For the text-containing cell, return its midpoint in [X, Y] coordinate format. 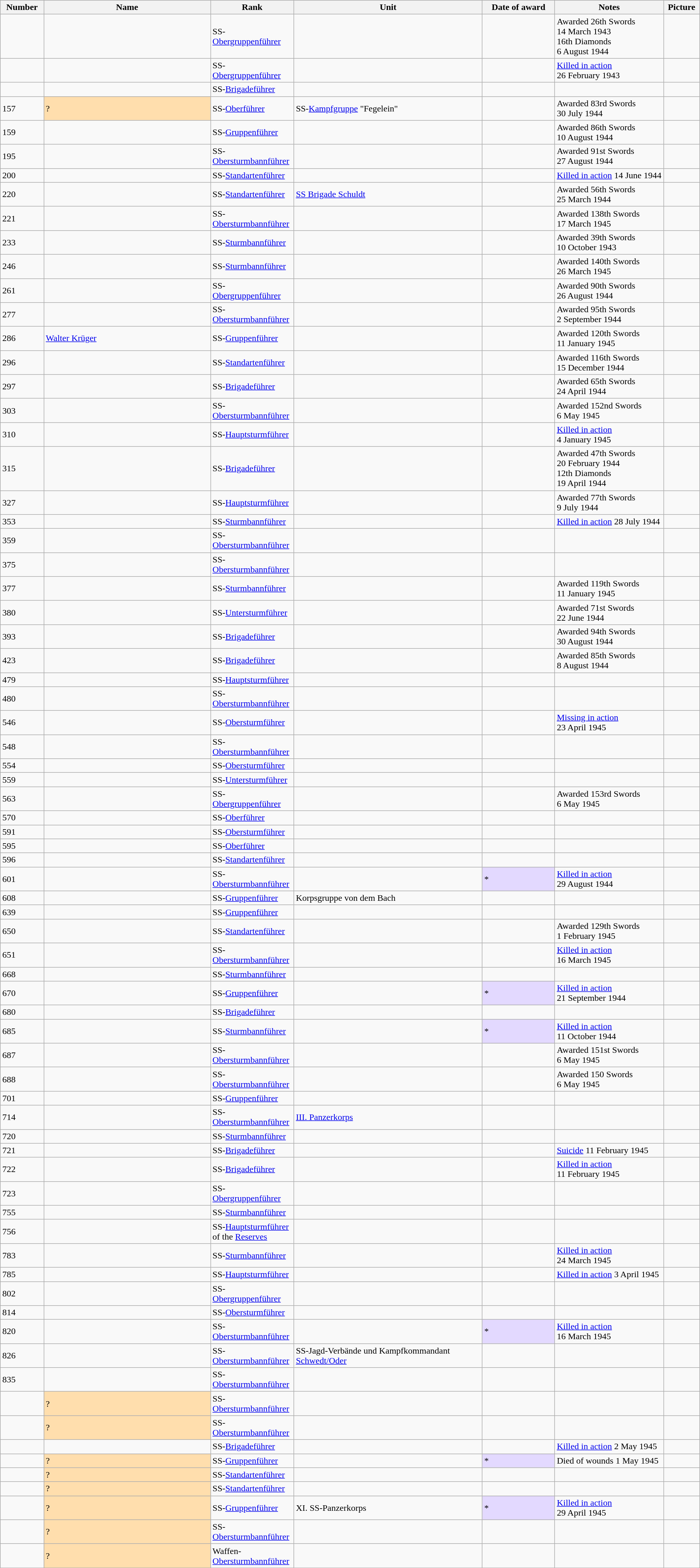
157 [22, 108]
Awarded 39th Swords 10 October 1943 [609, 242]
Missing in action 23 April 1945 [609, 723]
Picture [682, 7]
685 [22, 1031]
Awarded 85th Swords 8 August 1944 [609, 661]
608 [22, 898]
Rank [252, 7]
Walter Krüger [127, 339]
SS-Jagd-Verbände und Kampfkommandant Schwedt/Oder [388, 1356]
570 [22, 818]
III. Panzerkorps [388, 1117]
Killed in action 11 February 1945 [609, 1169]
Waffen-Obersturmbannführer [252, 1556]
Awarded 77th Swords 9 July 1944 [609, 503]
SS Brigade Schuldt [388, 194]
Awarded 151st Swords 6 May 1945 [609, 1055]
303 [22, 410]
Suicide 11 February 1945 [609, 1150]
423 [22, 661]
Killed in action 4 January 1945 [609, 435]
688 [22, 1079]
721 [22, 1150]
Killed in action 21 September 1944 [609, 993]
756 [22, 1231]
723 [22, 1193]
Awarded 94th Swords 30 August 1944 [609, 636]
Killed in action 14 June 1944 [609, 175]
563 [22, 799]
601 [22, 879]
687 [22, 1055]
380 [22, 613]
701 [22, 1098]
315 [22, 469]
Awarded 153rd Swords 6 May 1945 [609, 799]
SS-Kampfgruppe "Fegelein" [388, 108]
595 [22, 846]
Awarded 119th Swords 11 January 1945 [609, 588]
286 [22, 339]
233 [22, 242]
546 [22, 723]
Killed in action 29 August 1944 [609, 879]
261 [22, 290]
668 [22, 974]
393 [22, 636]
722 [22, 1169]
Killed in action 29 April 1945 [609, 1508]
XI. SS-Panzerkorps [388, 1508]
783 [22, 1255]
Died of wounds 1 May 1945 [609, 1461]
554 [22, 766]
195 [22, 156]
651 [22, 955]
Awarded 26th Swords 14 March 194316th Diamonds 6 August 1944 [609, 36]
SS-Hauptsturmführer of the Reserves [252, 1231]
Killed in action 24 March 1945 [609, 1255]
221 [22, 218]
353 [22, 521]
Notes [609, 7]
310 [22, 435]
Awarded 120th Swords 11 January 1945 [609, 339]
755 [22, 1212]
559 [22, 780]
720 [22, 1136]
Awarded 83rd Swords 30 July 1944 [609, 108]
Killed in action 3 April 1945 [609, 1274]
Name [127, 7]
375 [22, 565]
Awarded 91st Swords 27 August 1944 [609, 156]
548 [22, 747]
Awarded 95th Swords 2 September 1944 [609, 314]
802 [22, 1293]
327 [22, 503]
Awarded 129th Swords 1 February 1945 [609, 931]
Awarded 47th Swords 20 February 194412th Diamonds 19 April 1944 [609, 469]
820 [22, 1331]
Awarded 71st Swords 22 June 1944 [609, 613]
826 [22, 1356]
277 [22, 314]
596 [22, 860]
670 [22, 993]
Killed in action 26 February 1943 [609, 70]
Killed in action 2 May 1945 [609, 1447]
591 [22, 832]
Awarded 116th Swords 15 December 1944 [609, 362]
Korpsgruppe von dem Bach [388, 898]
Awarded 65th Swords 24 April 1944 [609, 387]
835 [22, 1379]
Awarded 138th Swords 17 March 1945 [609, 218]
Awarded 150 Swords 6 May 1945 [609, 1079]
200 [22, 175]
639 [22, 912]
814 [22, 1313]
246 [22, 266]
Unit [388, 7]
714 [22, 1117]
785 [22, 1274]
220 [22, 194]
Awarded 86th Swords 10 August 1944 [609, 132]
480 [22, 699]
Awarded 56th Swords 25 March 1944 [609, 194]
359 [22, 540]
Awarded 140th Swords 26 March 1945 [609, 266]
377 [22, 588]
296 [22, 362]
Number [22, 7]
159 [22, 132]
Killed in action 11 October 1944 [609, 1031]
Date of award [518, 7]
479 [22, 679]
Awarded 90th Swords 26 August 1944 [609, 290]
680 [22, 1012]
Killed in action 28 July 1944 [609, 521]
297 [22, 387]
Awarded 152nd Swords 6 May 1945 [609, 410]
650 [22, 931]
